Identify which cell holds the provided text, then report its (x, y) central coordinate. 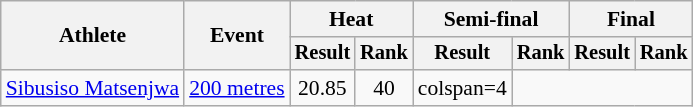
Heat (352, 19)
40 (384, 88)
colspan=4 (462, 88)
Sibusiso Matsenjwa (92, 88)
Athlete (92, 36)
Final (630, 19)
20.85 (323, 88)
200 metres (236, 88)
Event (236, 36)
Semi-final (492, 19)
